Identify which cell holds the provided text, then report its [x, y] central coordinate. 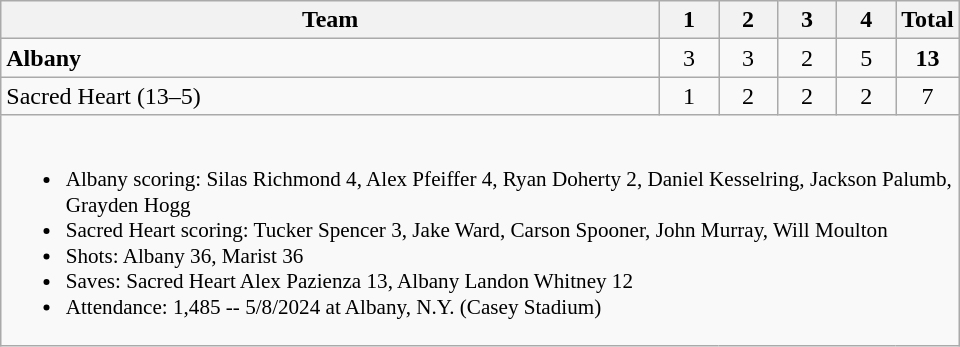
Albany [330, 58]
4 [866, 20]
Total [928, 20]
5 [866, 58]
7 [928, 96]
Team [330, 20]
13 [928, 58]
Sacred Heart (13–5) [330, 96]
